Provide the (X, Y) coordinate of the cell's center where the given text is located.  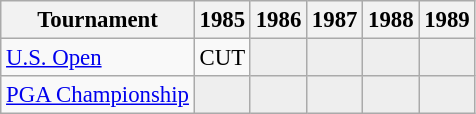
1988 (391, 20)
1985 (222, 20)
1987 (335, 20)
1986 (278, 20)
PGA Championship (98, 95)
CUT (222, 58)
Tournament (98, 20)
U.S. Open (98, 58)
1989 (447, 20)
